Determine the [x, y] coordinate at the center of the cell enclosing the given text.  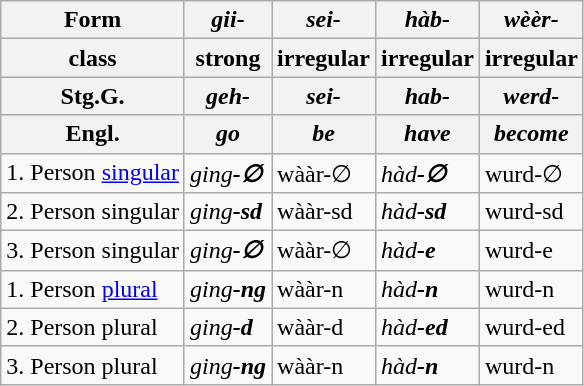
Engl. [93, 134]
wurd-∅ [531, 173]
wurd-ed [531, 327]
hàd-sd [427, 212]
have [427, 134]
strong [228, 58]
class [93, 58]
3. Person singular [93, 251]
go [228, 134]
wurd-sd [531, 212]
hab- [427, 96]
hàd-ed [427, 327]
wèèr- [531, 20]
1. Person plural [93, 289]
wurd-e [531, 251]
ging-sd [228, 212]
werd- [531, 96]
gii- [228, 20]
become [531, 134]
geh- [228, 96]
wààr-d [324, 327]
be [324, 134]
hàd-e [427, 251]
wààr-sd [324, 212]
1. Person singular [93, 173]
ging-d [228, 327]
hàb- [427, 20]
3. Person plural [93, 365]
hàd-∅ [427, 173]
2. Person singular [93, 212]
2. Person plural [93, 327]
Stg.G. [93, 96]
Form [93, 20]
